Find where the given text appears and provide that cell's center as (X, Y) coordinate. 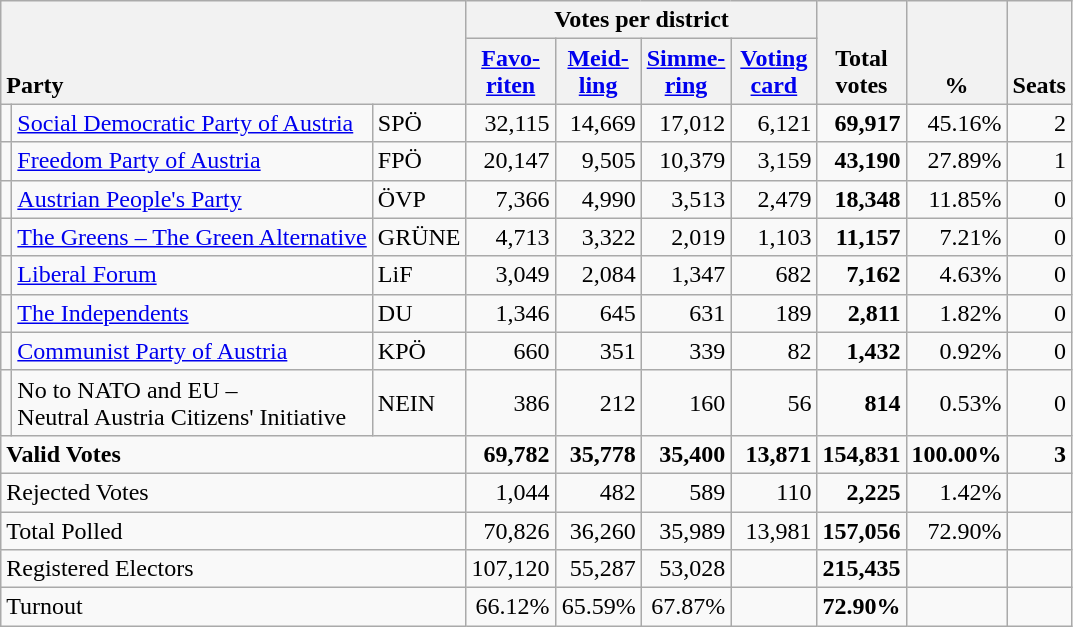
160 (686, 402)
Total Polled (234, 531)
35,778 (598, 454)
82 (774, 351)
1,103 (774, 237)
Austrian People's Party (192, 199)
27.89% (956, 161)
17,012 (686, 123)
Communist Party of Austria (192, 351)
ÖVP (419, 199)
2,019 (686, 237)
386 (510, 402)
482 (598, 492)
20,147 (510, 161)
1.82% (956, 313)
1,044 (510, 492)
Freedom Party of Austria (192, 161)
645 (598, 313)
2,479 (774, 199)
0.92% (956, 351)
7.21% (956, 237)
35,400 (686, 454)
2 (1039, 123)
215,435 (862, 569)
1,347 (686, 275)
4.63% (956, 275)
10,379 (686, 161)
67.87% (686, 607)
KPÖ (419, 351)
212 (598, 402)
0.53% (956, 402)
1.42% (956, 492)
Simme-ring (686, 72)
53,028 (686, 569)
3,159 (774, 161)
11,157 (862, 237)
2,225 (862, 492)
189 (774, 313)
SPÖ (419, 123)
56 (774, 402)
Seats (1039, 52)
Votingcard (774, 72)
69,782 (510, 454)
3,513 (686, 199)
% (956, 52)
45.16% (956, 123)
18,348 (862, 199)
660 (510, 351)
35,989 (686, 531)
13,981 (774, 531)
43,190 (862, 161)
3,049 (510, 275)
107,120 (510, 569)
9,505 (598, 161)
GRÜNE (419, 237)
1 (1039, 161)
682 (774, 275)
Social Democratic Party of Austria (192, 123)
55,287 (598, 569)
36,260 (598, 531)
13,871 (774, 454)
Valid Votes (234, 454)
11.85% (956, 199)
32,115 (510, 123)
Party (234, 52)
Totalvotes (862, 52)
2,084 (598, 275)
The Greens – The Green Alternative (192, 237)
14,669 (598, 123)
Rejected Votes (234, 492)
154,831 (862, 454)
66.12% (510, 607)
7,162 (862, 275)
2,811 (862, 313)
1,346 (510, 313)
4,990 (598, 199)
70,826 (510, 531)
Liberal Forum (192, 275)
110 (774, 492)
814 (862, 402)
6,121 (774, 123)
Registered Electors (234, 569)
No to NATO and EU –Neutral Austria Citizens' Initiative (192, 402)
339 (686, 351)
3,322 (598, 237)
Turnout (234, 607)
The Independents (192, 313)
1,432 (862, 351)
631 (686, 313)
Meid-ling (598, 72)
69,917 (862, 123)
100.00% (956, 454)
351 (598, 351)
NEIN (419, 402)
Votes per district (642, 20)
65.59% (598, 607)
LiF (419, 275)
157,056 (862, 531)
FPÖ (419, 161)
Favo-riten (510, 72)
3 (1039, 454)
DU (419, 313)
589 (686, 492)
4,713 (510, 237)
7,366 (510, 199)
